Pinpoint the cell where the given text exists, returning its [X, Y] midpoint coordinate. 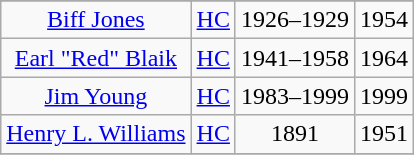
1954 [384, 20]
1891 [294, 134]
1941–1958 [294, 58]
Jim Young [96, 96]
Earl "Red" Blaik [96, 58]
1964 [384, 58]
1999 [384, 96]
1951 [384, 134]
Biff Jones [96, 20]
Henry L. Williams [96, 134]
1926–1929 [294, 20]
1983–1999 [294, 96]
